Return (X, Y) of the center of cell containing provided text 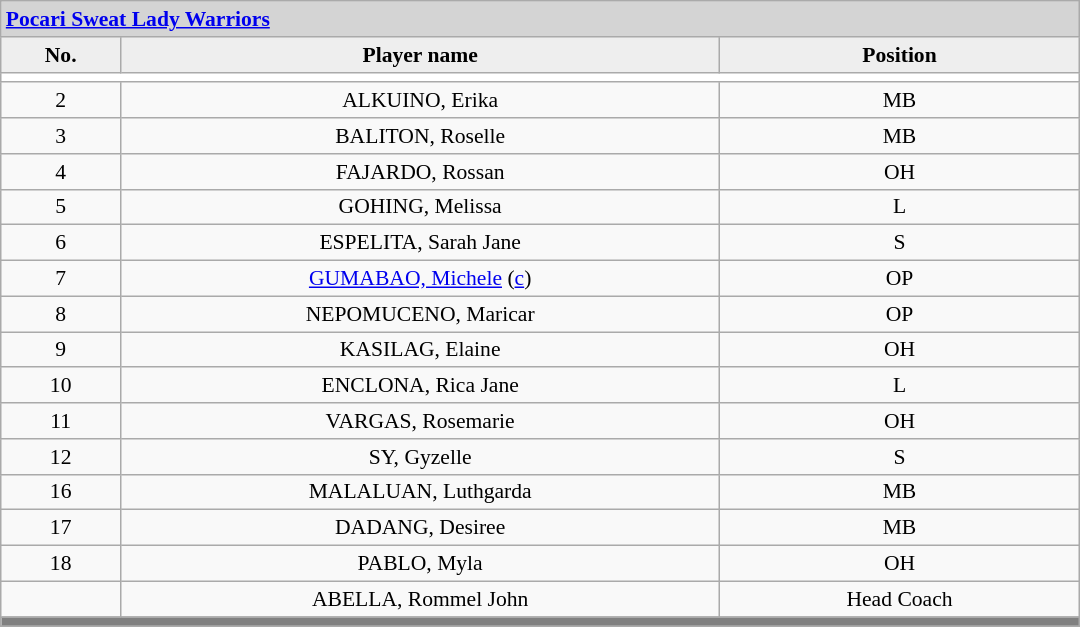
KASILAG, Elaine (420, 350)
9 (61, 350)
No. (61, 55)
2 (61, 101)
17 (61, 528)
ABELLA, Rommel John (420, 599)
12 (61, 457)
BALITON, Roselle (420, 136)
FAJARDO, Rossan (420, 172)
GOHING, Melissa (420, 207)
3 (61, 136)
VARGAS, Rosemarie (420, 421)
Player name (420, 55)
NEPOMUCENO, Maricar (420, 314)
Position (900, 55)
5 (61, 207)
GUMABAO, Michele (c) (420, 279)
Head Coach (900, 599)
MALALUAN, Luthgarda (420, 492)
PABLO, Myla (420, 564)
6 (61, 243)
SY, Gyzelle (420, 457)
11 (61, 421)
4 (61, 172)
ALKUINO, Erika (420, 101)
DADANG, Desiree (420, 528)
18 (61, 564)
Pocari Sweat Lady Warriors (540, 19)
10 (61, 386)
ENCLONA, Rica Jane (420, 386)
7 (61, 279)
ESPELITA, Sarah Jane (420, 243)
16 (61, 492)
8 (61, 314)
